Pinpoint the cell where the given text exists, returning its [x, y] midpoint coordinate. 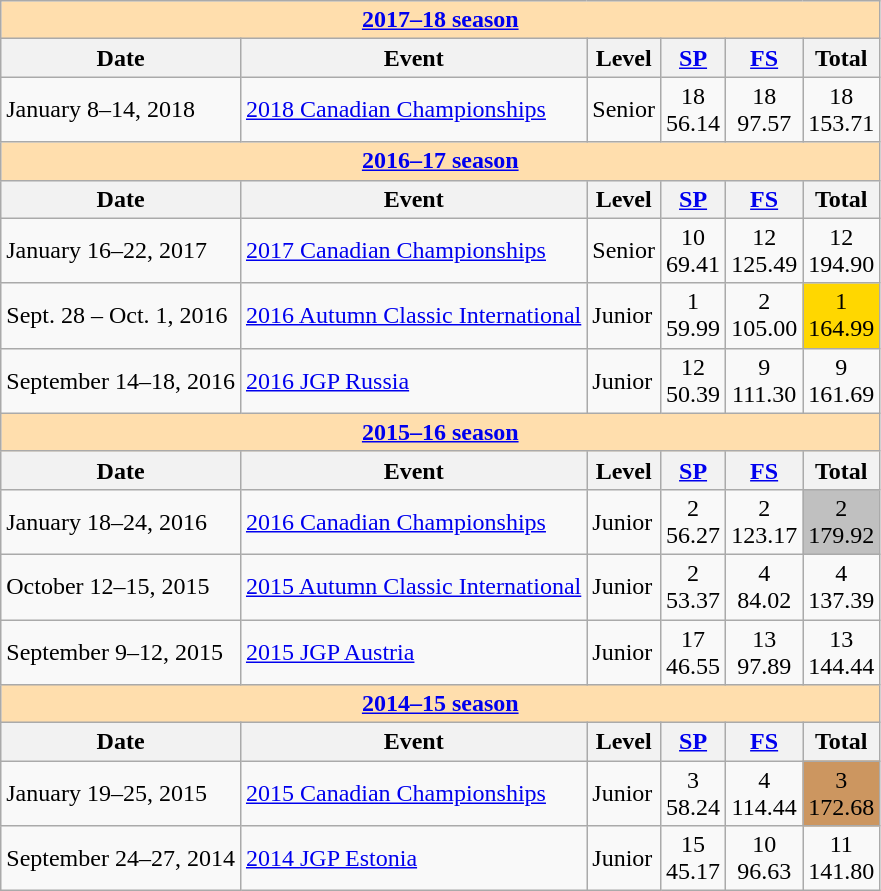
2015 Autumn Classic International [413, 586]
2017–18 season [440, 20]
11 141.80 [842, 858]
13 144.44 [842, 652]
2 179.92 [842, 522]
2018 Canadian Championships [413, 110]
2015 Canadian Championships [413, 794]
10 69.41 [694, 250]
2014 JGP Estonia [413, 858]
9 161.69 [842, 380]
10 96.63 [764, 858]
12 194.90 [842, 250]
1 59.99 [694, 316]
2 56.27 [694, 522]
3 172.68 [842, 794]
18 97.57 [764, 110]
2 53.37 [694, 586]
18 56.14 [694, 110]
13 97.89 [764, 652]
3 58.24 [694, 794]
2 123.17 [764, 522]
4 137.39 [842, 586]
2016 Autumn Classic International [413, 316]
2016–17 season [440, 161]
September 9–12, 2015 [121, 652]
September 14–18, 2016 [121, 380]
January 18–24, 2016 [121, 522]
18 153.71 [842, 110]
January 8–14, 2018 [121, 110]
September 24–27, 2014 [121, 858]
12 125.49 [764, 250]
1 164.99 [842, 316]
January 19–25, 2015 [121, 794]
15 45.17 [694, 858]
9 111.30 [764, 380]
Sept. 28 – Oct. 1, 2016 [121, 316]
17 46.55 [694, 652]
2016 Canadian Championships [413, 522]
2016 JGP Russia [413, 380]
2014–15 season [440, 704]
October 12–15, 2015 [121, 586]
4 114.44 [764, 794]
January 16–22, 2017 [121, 250]
2015 JGP Austria [413, 652]
4 84.02 [764, 586]
2017 Canadian Championships [413, 250]
2015–16 season [440, 432]
2 105.00 [764, 316]
12 50.39 [694, 380]
